Detect which cell encompasses the target text, then output its [X, Y] center coordinate. 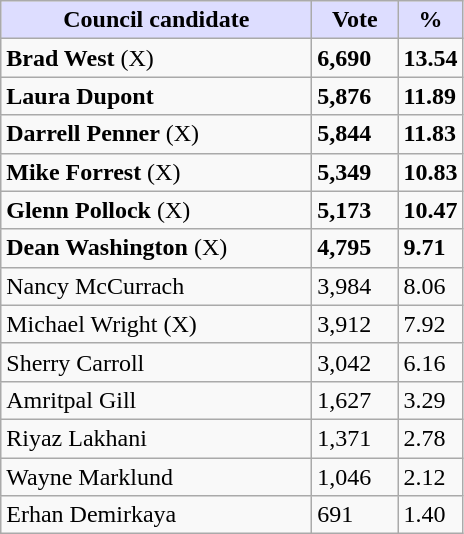
1,627 [355, 400]
Council candidate [156, 20]
3,042 [355, 362]
Michael Wright (X) [156, 324]
Riyaz Lakhani [156, 438]
5,173 [355, 210]
8.06 [430, 286]
Vote [355, 20]
Wayne Marklund [156, 477]
691 [355, 515]
6.16 [430, 362]
5,844 [355, 134]
Nancy McCurrach [156, 286]
3,984 [355, 286]
2.12 [430, 477]
11.83 [430, 134]
10.47 [430, 210]
Sherry Carroll [156, 362]
9.71 [430, 248]
% [430, 20]
7.92 [430, 324]
Dean Washington (X) [156, 248]
3,912 [355, 324]
1.40 [430, 515]
Darrell Penner (X) [156, 134]
Brad West (X) [156, 58]
10.83 [430, 172]
Amritpal Gill [156, 400]
1,046 [355, 477]
5,349 [355, 172]
5,876 [355, 96]
11.89 [430, 96]
2.78 [430, 438]
Glenn Pollock (X) [156, 210]
Laura Dupont [156, 96]
3.29 [430, 400]
6,690 [355, 58]
1,371 [355, 438]
Mike Forrest (X) [156, 172]
4,795 [355, 248]
Erhan Demirkaya [156, 515]
13.54 [430, 58]
